Return (X, Y) of the center of cell containing provided text 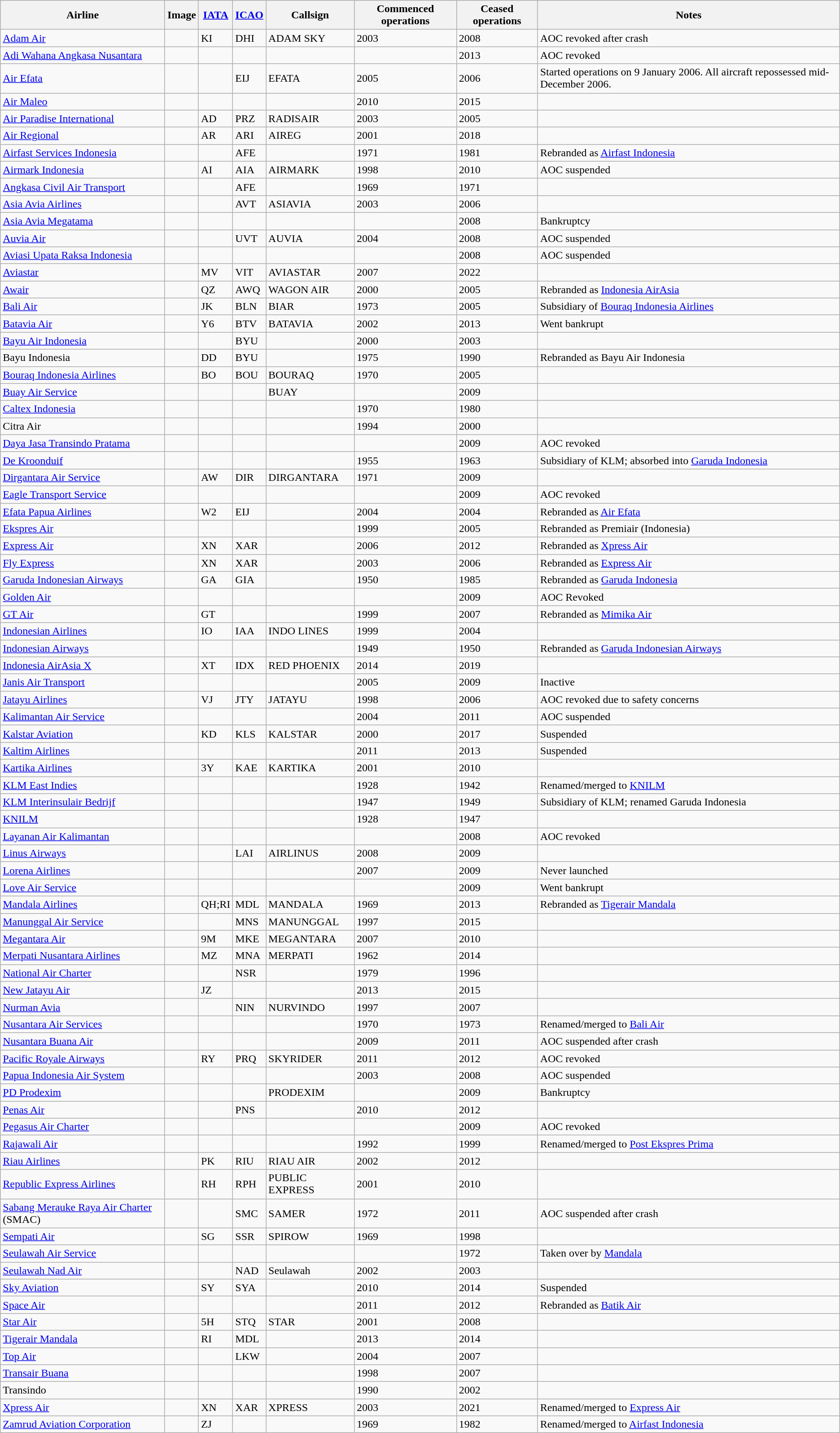
Indonesian Airways (83, 648)
AIREG (311, 136)
New Jatayu Air (83, 990)
AWQ (249, 290)
Seulawah Air Service (83, 1253)
Golden Air (83, 597)
JZ (215, 990)
Mandala Airlines (83, 905)
Penas Air (83, 1110)
BUAY (311, 392)
KLS (249, 734)
Bali Air (83, 307)
Started operations on 9 January 2006. All aircraft repossessed mid-December 2006. (688, 78)
Layanan Air Kalimantan (83, 836)
Rebranded as Xpress Air (688, 546)
JK (215, 307)
AW (215, 477)
PUBLIC EXPRESS (311, 1184)
Linus Airways (83, 853)
1994 (406, 426)
DHI (249, 38)
DIR (249, 477)
MNS (249, 922)
RY (215, 1058)
AIA (249, 170)
PRODEXIM (311, 1093)
MANDALA (311, 905)
Rebranded as Garuda Indonesia (688, 580)
Rebranded as Indonesia AirAsia (688, 290)
KARTIKA (311, 768)
Rebranded as Premiair (Indonesia) (688, 529)
Bayu Indonesia (83, 358)
BOU (249, 375)
PRQ (249, 1058)
KD (215, 734)
Rebranded as Air Efata (688, 511)
INDO LINES (311, 631)
Asia Avia Megatama (83, 221)
Rajawali Air (83, 1144)
AI (215, 170)
Renamed/merged to Airfast Indonesia (688, 1424)
MKE (249, 939)
Awair (83, 290)
Tigerair Mandala (83, 1339)
AVT (249, 204)
Nusantara Buana Air (83, 1041)
BTV (249, 324)
Auvia Air (83, 238)
Buay Air Service (83, 392)
NIN (249, 1007)
AIRLINUS (311, 853)
Rebranded as Airfast Indonesia (688, 153)
XT (215, 665)
NSR (249, 973)
Dirgantara Air Service (83, 477)
Renamed/merged to Bali Air (688, 1024)
PNS (249, 1110)
Bouraq Indonesia Airlines (83, 375)
PK (215, 1161)
RH (215, 1184)
DD (215, 358)
Seulawah Nad Air (83, 1270)
Pacific Royale Airways (83, 1058)
ADAM SKY (311, 38)
Seulawah (311, 1270)
Rebranded as Bayu Air Indonesia (688, 358)
STQ (249, 1322)
MANUNGGAL (311, 922)
KNILM (83, 819)
NURVINDO (311, 1007)
2019 (497, 665)
Airline (83, 15)
Transindo (83, 1390)
AR (215, 136)
SY (215, 1288)
LKW (249, 1356)
Rebranded as Tigerair Mandala (688, 905)
Renamed/merged to KNILM (688, 785)
ASIAVIA (311, 204)
VJ (215, 699)
Adi Wahana Angkasa Nusantara (83, 55)
SAMER (311, 1213)
Indonesian Airlines (83, 631)
1979 (406, 973)
RI (215, 1339)
1996 (497, 973)
Notes (688, 15)
MEGANTARA (311, 939)
Air Regional (83, 136)
WAGON AIR (311, 290)
Rebranded as Express Air (688, 563)
Never launched (688, 870)
Republic Express Airlines (83, 1184)
Air Paradise International (83, 119)
Zamrud Aviation Corporation (83, 1424)
1963 (497, 460)
1985 (497, 580)
Adam Air (83, 38)
BLN (249, 307)
UVT (249, 238)
Love Air Service (83, 888)
GT (215, 614)
SPIROW (311, 1236)
KLM Interinsulair Bedrijf (83, 802)
National Air Charter (83, 973)
AOC revoked after crash (688, 38)
Indonesia AirAsia X (83, 665)
Air Maleo (83, 101)
Asia Avia Airlines (83, 204)
Transair Buana (83, 1373)
Rebranded as Mimika Air (688, 614)
1980 (497, 409)
AIRMARK (311, 170)
Nusantara Air Services (83, 1024)
Inactive (688, 682)
KLM East Indies (83, 785)
Airmark Indonesia (83, 170)
SMC (249, 1213)
BO (215, 375)
Riau Airlines (83, 1161)
Top Air (83, 1356)
Papua Indonesia Air System (83, 1076)
JTY (249, 699)
Ekspres Air (83, 529)
ARI (249, 136)
AD (215, 119)
BATAVIA (311, 324)
Aviastar (83, 273)
Space Air (83, 1305)
2017 (497, 734)
Caltex Indonesia (83, 409)
Kaltim Airlines (83, 751)
Kalimantan Air Service (83, 716)
Bayu Air Indonesia (83, 341)
KALSTAR (311, 734)
Efata Papua Airlines (83, 511)
MERPATI (311, 956)
GA (215, 580)
Image (181, 15)
Subsidiary of Bouraq Indonesia Airlines (688, 307)
Ceased operations (497, 15)
RIU (249, 1161)
Janis Air Transport (83, 682)
Kalstar Aviation (83, 734)
Batavia Air (83, 324)
ZJ (215, 1424)
Subsidiary of KLM; renamed Garuda Indonesia (688, 802)
Kartika Airlines (83, 768)
IDX (249, 665)
Renamed/merged to Post Ekspres Prima (688, 1144)
JATAYU (311, 699)
Xpress Air (83, 1407)
Renamed/merged to Express Air (688, 1407)
Taken over by Mandala (688, 1253)
1981 (497, 153)
Sempati Air (83, 1236)
XPRESS (311, 1407)
AVIASTAR (311, 273)
Nurman Avia (83, 1007)
Rebranded as Garuda Indonesian Airways (688, 648)
Callsign (311, 15)
SG (215, 1236)
Manunggal Air Service (83, 922)
EFATA (311, 78)
Y6 (215, 324)
SSR (249, 1236)
Citra Air (83, 426)
QH;RI (215, 905)
Rebranded as Batik Air (688, 1305)
SYA (249, 1288)
Express Air (83, 546)
AUVIA (311, 238)
2021 (497, 1407)
RPH (249, 1184)
Subsidiary of KLM; absorbed into Garuda Indonesia (688, 460)
Eagle Transport Service (83, 494)
BIAR (311, 307)
RIAU AIR (311, 1161)
1962 (406, 956)
MZ (215, 956)
STAR (311, 1322)
5H (215, 1322)
9M (215, 939)
Lorena Airlines (83, 870)
IO (215, 631)
Pegasus Air Charter (83, 1127)
MV (215, 273)
ICAO (249, 15)
IATA (215, 15)
AOC Revoked (688, 597)
2018 (497, 136)
Sky Aviation (83, 1288)
QZ (215, 290)
LAI (249, 853)
KAE (249, 768)
1982 (497, 1424)
MNA (249, 956)
W2 (215, 511)
AOC revoked due to safety concerns (688, 699)
IAA (249, 631)
GIA (249, 580)
BOURAQ (311, 375)
3Y (215, 768)
Merpati Nusantara Airlines (83, 956)
Angkasa Civil Air Transport (83, 187)
Daya Jasa Transindo Pratama (83, 443)
PD Prodexim (83, 1093)
Star Air (83, 1322)
RED PHOENIX (311, 665)
De Kroonduif (83, 460)
Airfast Services Indonesia (83, 153)
PRZ (249, 119)
SKYRIDER (311, 1058)
KI (215, 38)
2022 (497, 273)
1975 (406, 358)
Sabang Merauke Raya Air Charter (SMAC) (83, 1213)
Fly Express (83, 563)
1942 (497, 785)
GT Air (83, 614)
NAD (249, 1270)
Air Efata (83, 78)
DIRGANTARA (311, 477)
1992 (406, 1144)
VIT (249, 273)
Aviasi Upata Raksa Indonesia (83, 255)
Jatayu Airlines (83, 699)
Commenced operations (406, 15)
1955 (406, 460)
RADISAIR (311, 119)
Megantara Air (83, 939)
Garuda Indonesian Airways (83, 580)
